Capture the cell that displays the provided text and extract its (X, Y) central coordinate. 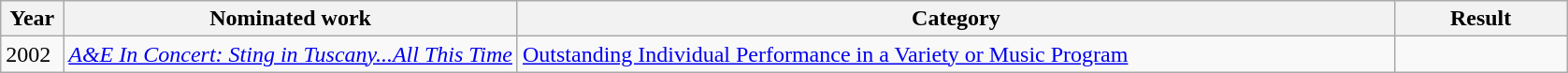
A&E In Concert: Sting in Tuscany...All This Time (291, 54)
2002 (32, 54)
Outstanding Individual Performance in a Variety or Music Program (956, 54)
Result (1480, 19)
Year (32, 19)
Category (956, 19)
Nominated work (291, 19)
